Output the [X, Y] coordinate of the center of the cell containing the given text.  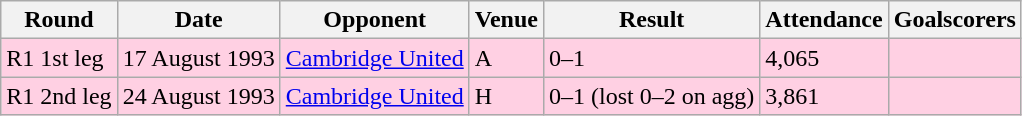
Date [198, 20]
4,065 [824, 58]
24 August 1993 [198, 96]
3,861 [824, 96]
R1 2nd leg [59, 96]
A [506, 58]
Opponent [374, 20]
17 August 1993 [198, 58]
Attendance [824, 20]
Venue [506, 20]
Result [651, 20]
0–1 (lost 0–2 on agg) [651, 96]
0–1 [651, 58]
H [506, 96]
Goalscorers [954, 20]
Round [59, 20]
R1 1st leg [59, 58]
